Determine the (X, Y) coordinate at the center of the cell enclosing the given text.  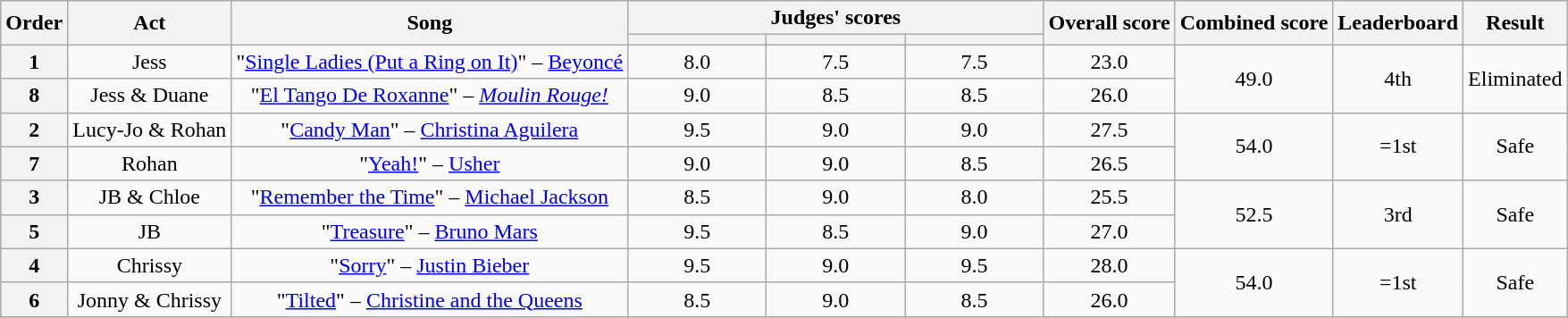
8 (34, 96)
3 (34, 197)
23.0 (1110, 62)
"Sorry" – Justin Bieber (430, 265)
1 (34, 62)
Eliminated (1515, 79)
4th (1398, 79)
7 (34, 163)
JB (150, 231)
"Tilted" – Christine and the Queens (430, 299)
52.5 (1254, 214)
5 (34, 231)
"Remember the Time" – Michael Jackson (430, 197)
49.0 (1254, 79)
Song (430, 23)
25.5 (1110, 197)
Order (34, 23)
"El Tango De Roxanne" – Moulin Rouge! (430, 96)
2 (34, 130)
Result (1515, 23)
28.0 (1110, 265)
"Yeah!" – Usher (430, 163)
"Treasure" – Bruno Mars (430, 231)
27.5 (1110, 130)
Jess & Duane (150, 96)
Lucy-Jo & Rohan (150, 130)
3rd (1398, 214)
4 (34, 265)
Combined score (1254, 23)
6 (34, 299)
Rohan (150, 163)
27.0 (1110, 231)
Leaderboard (1398, 23)
26.5 (1110, 163)
Jonny & Chrissy (150, 299)
Jess (150, 62)
Judges' scores (836, 18)
"Single Ladies (Put a Ring on It)" – Beyoncé (430, 62)
"Candy Man" – Christina Aguilera (430, 130)
Act (150, 23)
Chrissy (150, 265)
Overall score (1110, 23)
JB & Chloe (150, 197)
